Find where the given text appears and provide that cell's center as [X, Y] coordinate. 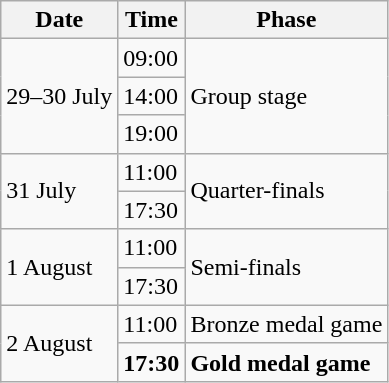
Semi-finals [286, 267]
19:00 [152, 134]
31 July [60, 191]
Bronze medal game [286, 324]
Gold medal game [286, 362]
2 August [60, 343]
Date [60, 20]
Phase [286, 20]
29–30 July [60, 96]
14:00 [152, 96]
Quarter-finals [286, 191]
1 August [60, 267]
Group stage [286, 96]
Time [152, 20]
09:00 [152, 58]
